Scan for the cell matching the given text and deliver its (X, Y) coordinate at center. 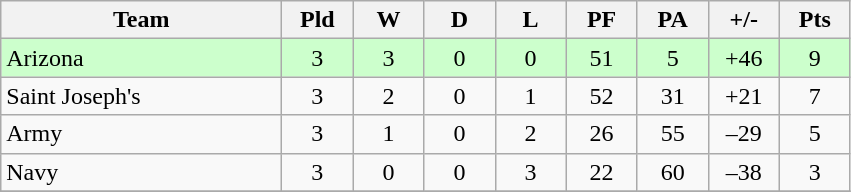
+46 (744, 58)
55 (672, 134)
PF (602, 20)
Saint Joseph's (142, 96)
26 (602, 134)
Pld (318, 20)
52 (602, 96)
PA (672, 20)
L (530, 20)
Army (142, 134)
22 (602, 172)
7 (814, 96)
+/- (744, 20)
Team (142, 20)
51 (602, 58)
Pts (814, 20)
–29 (744, 134)
31 (672, 96)
Navy (142, 172)
60 (672, 172)
D (460, 20)
+21 (744, 96)
9 (814, 58)
–38 (744, 172)
Arizona (142, 58)
W (388, 20)
